From the cell containing the given text, extract its center point as [x, y] coordinate. 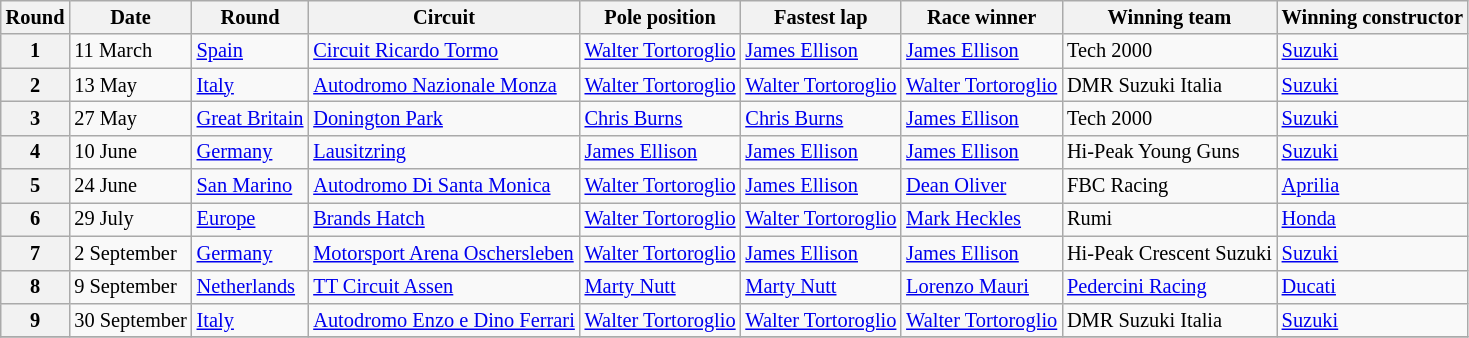
Hi-Peak Crescent Suzuki [1170, 253]
FBC Racing [1170, 186]
5 [36, 186]
7 [36, 253]
3 [36, 118]
13 May [130, 85]
9 [36, 320]
Honda [1372, 219]
29 July [130, 219]
Circuit [444, 17]
Brands Hatch [444, 219]
2 September [130, 253]
Lorenzo Mauri [982, 287]
Race winner [982, 17]
Donington Park [444, 118]
Aprilia [1372, 186]
Mark Heckles [982, 219]
Winning team [1170, 17]
Netherlands [250, 287]
Winning constructor [1372, 17]
4 [36, 152]
Autodromo Enzo e Dino Ferrari [444, 320]
Motorsport Arena Oschersleben [444, 253]
Rumi [1170, 219]
Pedercini Racing [1170, 287]
2 [36, 85]
Great Britain [250, 118]
11 March [130, 51]
Hi-Peak Young Guns [1170, 152]
TT Circuit Assen [444, 287]
Fastest lap [820, 17]
Autodromo Nazionale Monza [444, 85]
30 September [130, 320]
10 June [130, 152]
24 June [130, 186]
27 May [130, 118]
Autodromo Di Santa Monica [444, 186]
Date [130, 17]
8 [36, 287]
Ducati [1372, 287]
Europe [250, 219]
Circuit Ricardo Tormo [444, 51]
Spain [250, 51]
San Marino [250, 186]
6 [36, 219]
9 September [130, 287]
Lausitzring [444, 152]
Dean Oliver [982, 186]
1 [36, 51]
Pole position [660, 17]
